Search for the cell housing the specified text and yield its (X, Y) center coordinate. 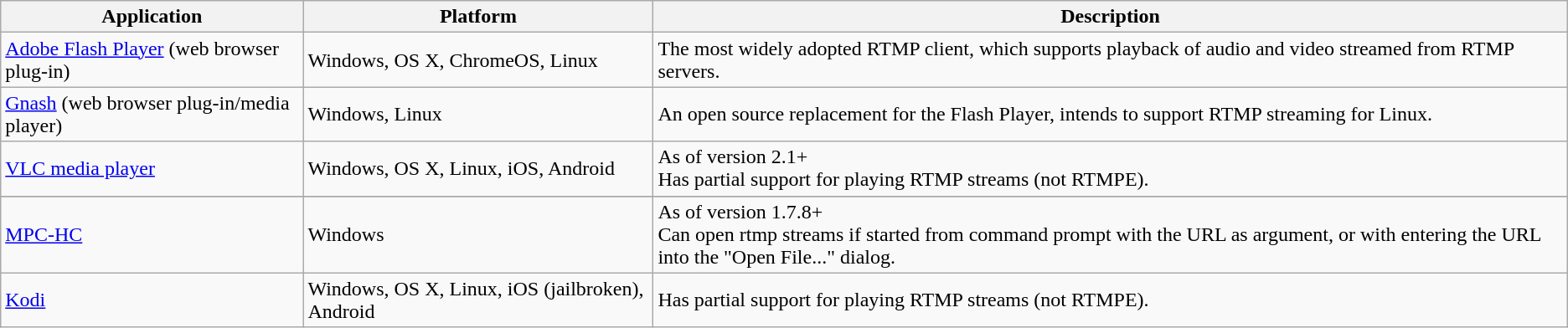
Windows, OS X, ChromeOS, Linux (478, 60)
Application (152, 17)
The most widely adopted RTMP client, which supports playback of audio and video streamed from RTMP servers. (1111, 60)
Platform (478, 17)
Adobe Flash Player (web browser plug-in) (152, 60)
As of version 2.1+ Has partial support for playing RTMP streams (not RTMPE). (1111, 169)
An open source replacement for the Flash Player, intends to support RTMP streaming for Linux. (1111, 114)
Windows (478, 234)
Windows, Linux (478, 114)
Windows, OS X, Linux, iOS, Android (478, 169)
Gnash (web browser plug-in/media player) (152, 114)
Has partial support for playing RTMP streams (not RTMPE). (1111, 300)
VLC media player (152, 169)
MPC-HC (152, 234)
Kodi (152, 300)
Windows, OS X, Linux, iOS (jailbroken), Android (478, 300)
Description (1111, 17)
